Pinpoint the cell where the given text exists, returning its (x, y) midpoint coordinate. 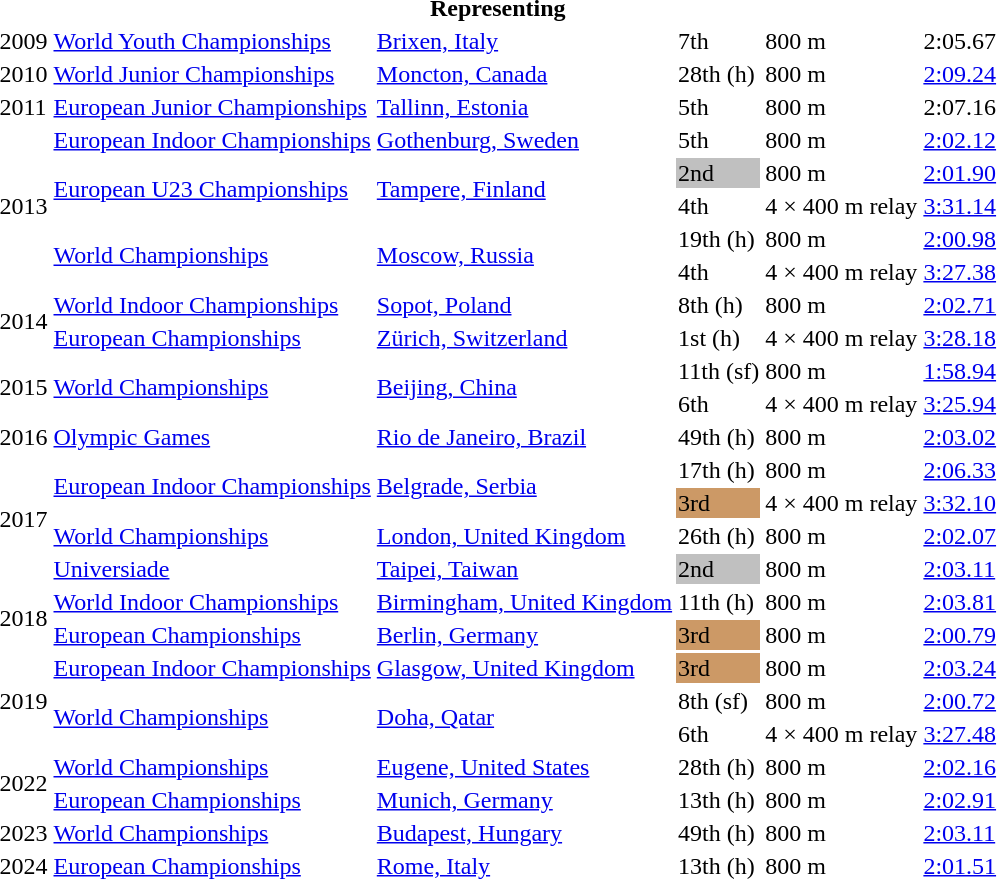
Munich, Germany (524, 800)
19th (h) (719, 239)
7th (719, 41)
Tallinn, Estonia (524, 107)
Beijing, China (524, 388)
13th (h) (719, 800)
London, United Kingdom (524, 536)
Tampere, Finland (524, 190)
Birmingham, United Kingdom (524, 602)
Rio de Janeiro, Brazil (524, 437)
Taipei, Taiwan (524, 569)
11th (sf) (719, 371)
8th (h) (719, 305)
Belgrade, Serbia (524, 486)
World Youth Championships (212, 41)
Doha, Qatar (524, 718)
Brixen, Italy (524, 41)
Universiade (212, 569)
Glasgow, United Kingdom (524, 668)
Gothenburg, Sweden (524, 140)
European U23 Championships (212, 190)
11th (h) (719, 602)
World Junior Championships (212, 74)
8th (sf) (719, 701)
Budapest, Hungary (524, 833)
Sopot, Poland (524, 305)
Eugene, United States (524, 767)
17th (h) (719, 470)
26th (h) (719, 536)
Olympic Games (212, 437)
European Junior Championships (212, 107)
Zürich, Switzerland (524, 338)
Berlin, Germany (524, 635)
Moscow, Russia (524, 256)
Moncton, Canada (524, 74)
1st (h) (719, 338)
